Search for the cell housing the specified text and yield its (X, Y) center coordinate. 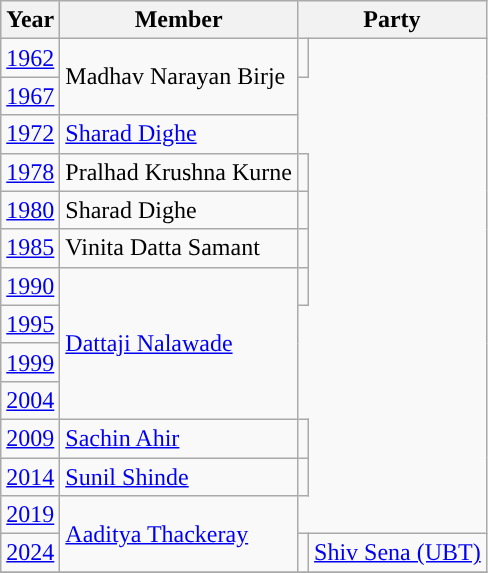
1990 (30, 286)
Sunil Shinde (179, 477)
Shiv Sena (UBT) (398, 553)
1980 (30, 210)
1978 (30, 172)
Pralhad Krushna Kurne (179, 172)
1962 (30, 58)
1995 (30, 324)
Party (392, 20)
2024 (30, 553)
2014 (30, 477)
Madhav Narayan Birje (179, 77)
Aaditya Thackeray (179, 534)
2009 (30, 438)
Dattaji Nalawade (179, 343)
2019 (30, 515)
1967 (30, 96)
Vinita Datta Samant (179, 248)
Member (179, 20)
Year (30, 20)
1999 (30, 362)
1985 (30, 248)
1972 (30, 134)
2004 (30, 400)
Sachin Ahir (179, 438)
